Scan for the cell matching the given text and deliver its (X, Y) coordinate at center. 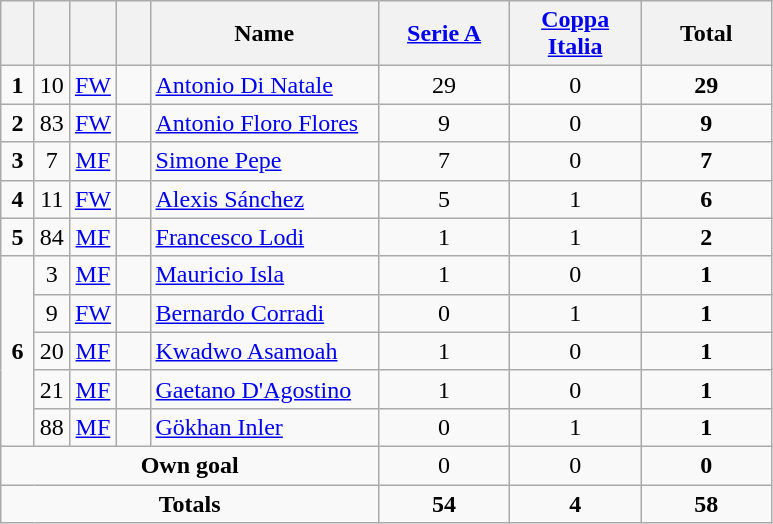
84 (52, 237)
Mauricio Isla (264, 275)
Gaetano D'Agostino (264, 389)
10 (52, 85)
21 (52, 389)
Own goal (190, 465)
83 (52, 123)
Total (706, 34)
Antonio Floro Flores (264, 123)
Name (264, 34)
Serie A (444, 34)
Kwadwo Asamoah (264, 351)
Alexis Sánchez (264, 199)
54 (444, 503)
88 (52, 427)
20 (52, 351)
Bernardo Corradi (264, 313)
Totals (190, 503)
58 (706, 503)
Antonio Di Natale (264, 85)
11 (52, 199)
Gökhan Inler (264, 427)
Francesco Lodi (264, 237)
Coppa Italia (576, 34)
Simone Pepe (264, 161)
